Return the (X, Y) coordinate for the center point of the cell that contains the specified text.  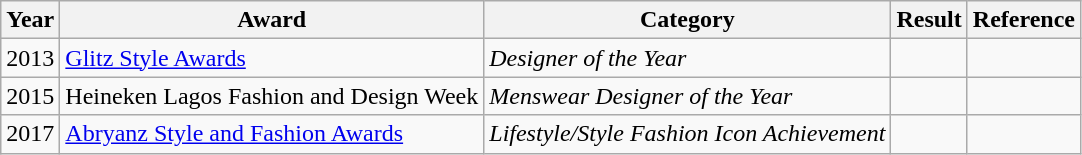
Category (688, 20)
Designer of the Year (688, 58)
Abryanz Style and Fashion Awards (272, 134)
2017 (30, 134)
Lifestyle/Style Fashion Icon Achievement (688, 134)
Award (272, 20)
Menswear Designer of the Year (688, 96)
Glitz Style Awards (272, 58)
Heineken Lagos Fashion and Design Week (272, 96)
2013 (30, 58)
Result (929, 20)
2015 (30, 96)
Year (30, 20)
Reference (1024, 20)
